Search for the cell housing the specified text and yield its (X, Y) center coordinate. 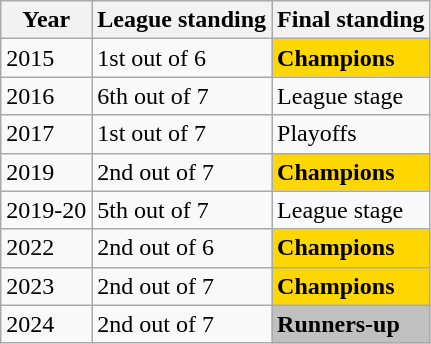
1st out of 6 (182, 58)
Year (46, 20)
Runners-up (351, 324)
5th out of 7 (182, 210)
2019-20 (46, 210)
2024 (46, 324)
League standing (182, 20)
6th out of 7 (182, 96)
2019 (46, 172)
2023 (46, 286)
2022 (46, 248)
Playoffs (351, 134)
Final standing (351, 20)
1st out of 7 (182, 134)
2nd out of 6 (182, 248)
2015 (46, 58)
2016 (46, 96)
2017 (46, 134)
